Pinpoint the cell where the given text exists, returning its [x, y] midpoint coordinate. 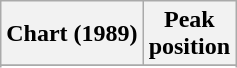
Chart (1989) [72, 34]
Peakposition [189, 34]
